Identify which cell holds the provided text, then report its [x, y] central coordinate. 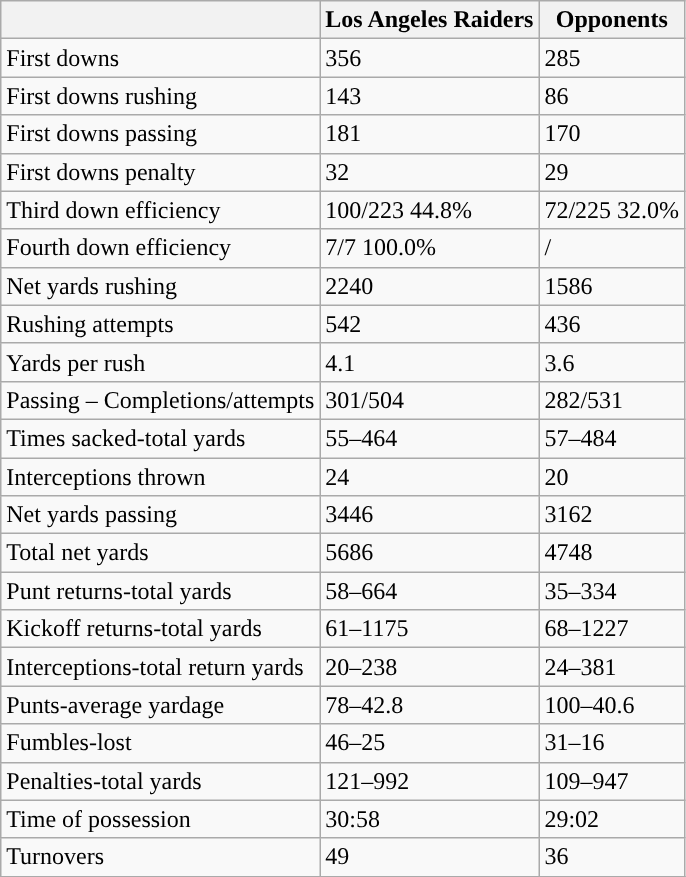
First downs rushing [160, 96]
58–664 [430, 591]
Rushing attempts [160, 324]
Interceptions-total return yards [160, 667]
/ [612, 248]
Turnovers [160, 857]
24 [430, 477]
2240 [430, 286]
143 [430, 96]
170 [612, 134]
285 [612, 58]
Net yards passing [160, 515]
First downs passing [160, 134]
20–238 [430, 667]
Fourth down efficiency [160, 248]
36 [612, 857]
86 [612, 96]
Punts-average yardage [160, 705]
4748 [612, 553]
7/7 100.0% [430, 248]
30:58 [430, 819]
Net yards rushing [160, 286]
3162 [612, 515]
49 [430, 857]
436 [612, 324]
57–484 [612, 438]
109–947 [612, 781]
First downs penalty [160, 172]
542 [430, 324]
46–25 [430, 743]
3.6 [612, 362]
Third down efficiency [160, 210]
Passing – Completions/attempts [160, 400]
Penalties-total yards [160, 781]
121–992 [430, 781]
72/225 32.0% [612, 210]
35–334 [612, 591]
4.1 [430, 362]
78–42.8 [430, 705]
Interceptions thrown [160, 477]
100–40.6 [612, 705]
First downs [160, 58]
Yards per rush [160, 362]
Total net yards [160, 553]
31–16 [612, 743]
181 [430, 134]
Punt returns-total yards [160, 591]
5686 [430, 553]
Opponents [612, 20]
282/531 [612, 400]
356 [430, 58]
55–464 [430, 438]
Kickoff returns-total yards [160, 629]
61–1175 [430, 629]
3446 [430, 515]
Time of possession [160, 819]
Fumbles-lost [160, 743]
Los Angeles Raiders [430, 20]
24–381 [612, 667]
100/223 44.8% [430, 210]
32 [430, 172]
Times sacked-total yards [160, 438]
20 [612, 477]
68–1227 [612, 629]
301/504 [430, 400]
29:02 [612, 819]
29 [612, 172]
1586 [612, 286]
